Return the (X, Y) coordinate for the center point of the cell that contains the specified text.  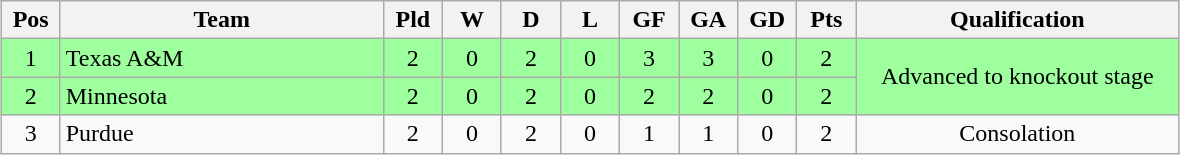
Texas A&M (222, 58)
Pos (30, 20)
Minnesota (222, 96)
L (590, 20)
Consolation (1018, 134)
W (472, 20)
Purdue (222, 134)
GF (650, 20)
GD (768, 20)
Qualification (1018, 20)
Team (222, 20)
Pts (826, 20)
Pld (412, 20)
Advanced to knockout stage (1018, 77)
GA (708, 20)
D (530, 20)
